Provide the (X, Y) coordinate of the cell's center where the given text is located.  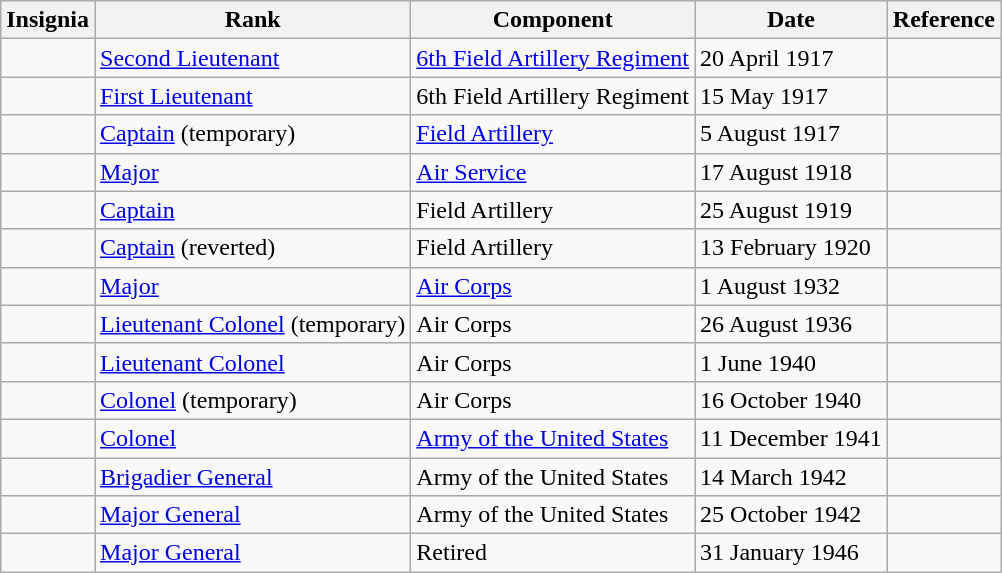
5 August 1917 (792, 134)
Reference (944, 20)
1 August 1932 (792, 286)
Captain (253, 210)
Colonel (253, 438)
Brigadier General (253, 477)
26 August 1936 (792, 324)
Colonel (temporary) (253, 400)
25 October 1942 (792, 515)
Insignia (48, 20)
25 August 1919 (792, 210)
Air Service (553, 172)
Captain (reverted) (253, 248)
Lieutenant Colonel (temporary) (253, 324)
1 June 1940 (792, 362)
Second Lieutenant (253, 58)
11 December 1941 (792, 438)
14 March 1942 (792, 477)
Lieutenant Colonel (253, 362)
Date (792, 20)
31 January 1946 (792, 553)
Rank (253, 20)
13 February 1920 (792, 248)
17 August 1918 (792, 172)
Captain (temporary) (253, 134)
Component (553, 20)
15 May 1917 (792, 96)
First Lieutenant (253, 96)
Retired (553, 553)
20 April 1917 (792, 58)
16 October 1940 (792, 400)
